Return the [x, y] coordinate for the center point of the cell that contains the specified text.  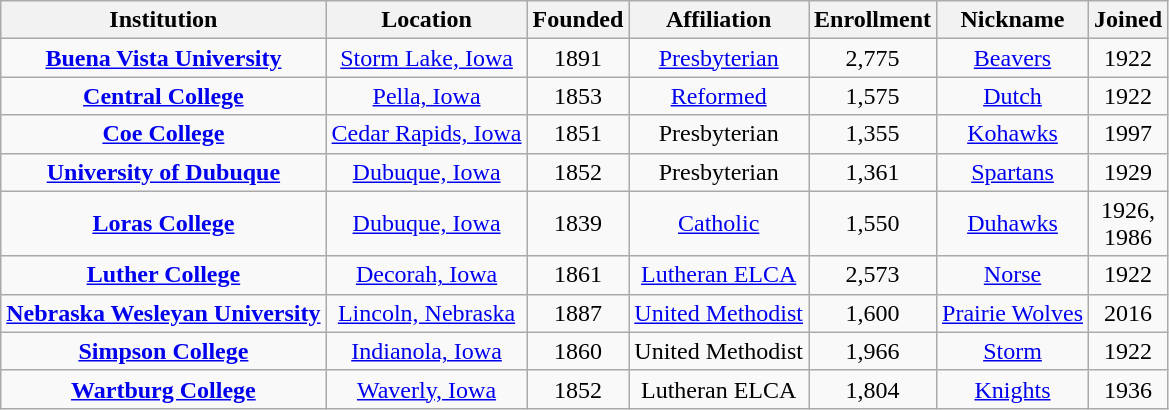
Institution [164, 20]
Nebraska Wesleyan University [164, 313]
Indianola, Iowa [426, 351]
Beavers [1013, 58]
1853 [578, 96]
Norse [1013, 275]
1,804 [873, 389]
Dutch [1013, 96]
University of Dubuque [164, 172]
1,355 [873, 134]
Waverly, Iowa [426, 389]
1,600 [873, 313]
Knights [1013, 389]
Central College [164, 96]
1926,1986 [1128, 224]
Reformed [719, 96]
Prairie Wolves [1013, 313]
1861 [578, 275]
1929 [1128, 172]
1839 [578, 224]
Founded [578, 20]
Joined [1128, 20]
2,573 [873, 275]
Pella, Iowa [426, 96]
2016 [1128, 313]
Luther College [164, 275]
1,966 [873, 351]
1887 [578, 313]
1851 [578, 134]
1,361 [873, 172]
Wartburg College [164, 389]
Duhawks [1013, 224]
Kohawks [1013, 134]
Buena Vista University [164, 58]
Cedar Rapids, Iowa [426, 134]
Location [426, 20]
Enrollment [873, 20]
Affiliation [719, 20]
Decorah, Iowa [426, 275]
Coe College [164, 134]
1891 [578, 58]
Storm [1013, 351]
Lincoln, Nebraska [426, 313]
1997 [1128, 134]
Catholic [719, 224]
1,550 [873, 224]
Nickname [1013, 20]
1860 [578, 351]
2,775 [873, 58]
Loras College [164, 224]
Simpson College [164, 351]
1,575 [873, 96]
Spartans [1013, 172]
1936 [1128, 389]
Storm Lake, Iowa [426, 58]
